Provide the [X, Y] coordinate of the cell's center where the given text is located.  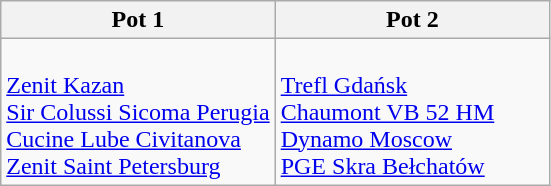
Zenit Kazan Sir Colussi Sicoma Perugia Cucine Lube Civitanova Zenit Saint Petersburg [138, 112]
Pot 2 [412, 20]
Trefl Gdańsk Chaumont VB 52 HM Dynamo Moscow PGE Skra Bełchatów [412, 112]
Pot 1 [138, 20]
